Pinpoint the cell where the given text exists, returning its [X, Y] midpoint coordinate. 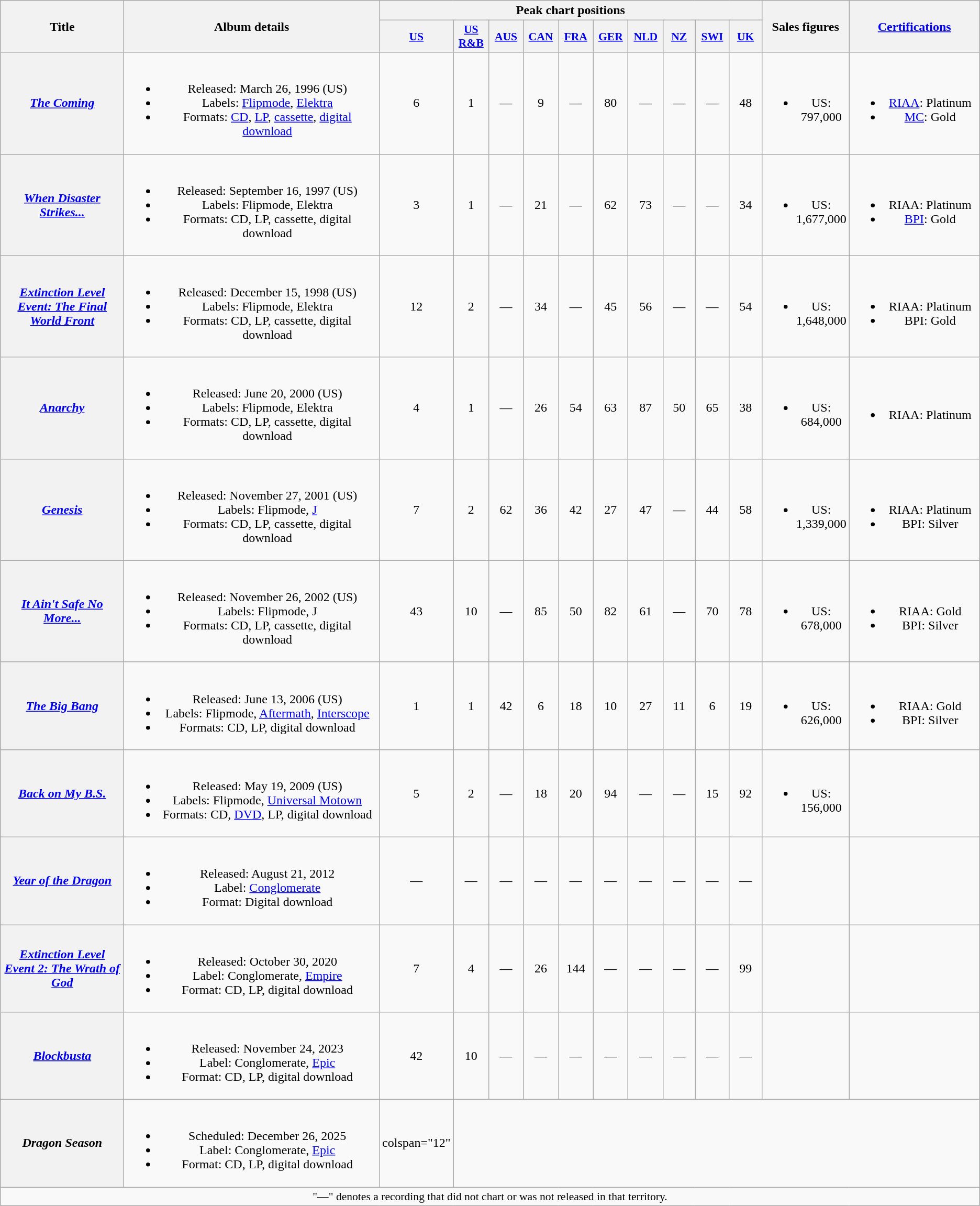
Released: September 16, 1997 (US)Labels: Flipmode, ElektraFormats: CD, LP, cassette, digital download [252, 205]
85 [540, 611]
Extinction Level Event: The Final World Front [62, 306]
47 [646, 510]
Released: October 30, 2020Label: Conglomerate, EmpireFormat: CD, LP, digital download [252, 969]
36 [540, 510]
RIAA: PlatinumMC: Gold [914, 103]
5 [417, 793]
Year of the Dragon [62, 881]
US: 156,000 [805, 793]
Released: November 24, 2023Label: Conglomerate, EpicFormat: CD, LP, digital download [252, 1056]
15 [712, 793]
RIAA: PlatinumBPI: Silver [914, 510]
44 [712, 510]
82 [610, 611]
CAN [540, 37]
61 [646, 611]
87 [646, 408]
43 [417, 611]
NLD [646, 37]
RIAA: Platinum [914, 408]
Released: March 26, 1996 (US)Labels: Flipmode, ElektraFormats: CD, LP, cassette, digital download [252, 103]
92 [745, 793]
144 [576, 969]
58 [745, 510]
Back on My B.S. [62, 793]
Title [62, 26]
38 [745, 408]
"—" denotes a recording that did not chart or was not released in that territory. [490, 1197]
Peak chart positions [571, 10]
US: 797,000 [805, 103]
Scheduled: December 26, 2025Label: Conglomerate, EpicFormat: CD, LP, digital download [252, 1144]
colspan="12" [417, 1144]
Released: June 20, 2000 (US)Labels: Flipmode, ElektraFormats: CD, LP, cassette, digital download [252, 408]
70 [712, 611]
US: 684,000 [805, 408]
Blockbusta [62, 1056]
US: 1,648,000 [805, 306]
US [417, 37]
USR&B [471, 37]
GER [610, 37]
Released: May 19, 2009 (US)Labels: Flipmode, Universal MotownFormats: CD, DVD, LP, digital download [252, 793]
UK [745, 37]
The Big Bang [62, 706]
19 [745, 706]
20 [576, 793]
65 [712, 408]
US: 678,000 [805, 611]
US: 626,000 [805, 706]
US: 1,677,000 [805, 205]
AUS [506, 37]
9 [540, 103]
12 [417, 306]
Released: December 15, 1998 (US)Labels: Flipmode, ElektraFormats: CD, LP, cassette, digital download [252, 306]
78 [745, 611]
21 [540, 205]
Extinction Level Event 2: The Wrath of God [62, 969]
Released: November 26, 2002 (US)Labels: Flipmode, JFormats: CD, LP, cassette, digital download [252, 611]
94 [610, 793]
Released: June 13, 2006 (US)Labels: Flipmode, Aftermath, InterscopeFormats: CD, LP, digital download [252, 706]
NZ [680, 37]
When Disaster Strikes... [62, 205]
80 [610, 103]
SWI [712, 37]
FRA [576, 37]
US: 1,339,000 [805, 510]
Sales figures [805, 26]
3 [417, 205]
Dragon Season [62, 1144]
The Coming [62, 103]
Released: November 27, 2001 (US)Labels: Flipmode, JFormats: CD, LP, cassette, digital download [252, 510]
48 [745, 103]
63 [610, 408]
45 [610, 306]
Released: August 21, 2012Label: ConglomerateFormat: Digital download [252, 881]
Genesis [62, 510]
56 [646, 306]
11 [680, 706]
It Ain't Safe No More... [62, 611]
99 [745, 969]
Album details [252, 26]
Certifications [914, 26]
73 [646, 205]
Anarchy [62, 408]
